Pinpoint the cell where the given text exists, returning its (x, y) midpoint coordinate. 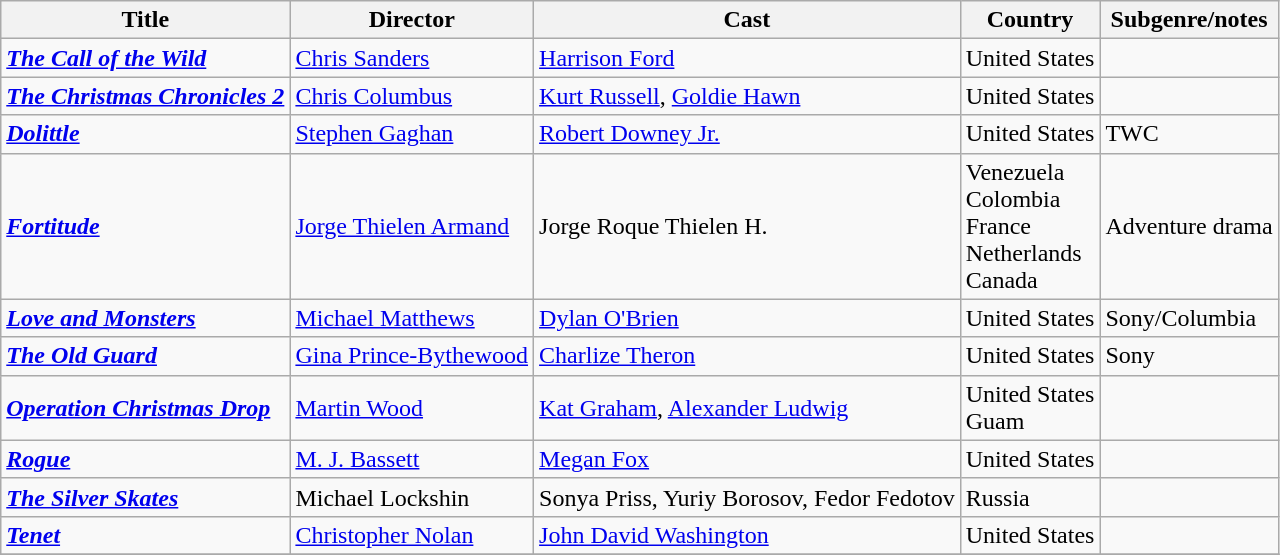
The Old Guard (146, 356)
M. J. Bassett (412, 459)
John David Washington (748, 535)
Robert Downey Jr. (748, 134)
Martin Wood (412, 408)
Fortitude (146, 226)
Gina Prince-Bythewood (412, 356)
Kurt Russell, Goldie Hawn (748, 96)
United StatesGuam (1030, 408)
Megan Fox (748, 459)
Dolittle (146, 134)
Title (146, 20)
Director (412, 20)
Sony/Columbia (1189, 318)
Country (1030, 20)
Love and Monsters (146, 318)
Operation Christmas Drop (146, 408)
Rogue (146, 459)
The Silver Skates (146, 497)
Charlize Theron (748, 356)
Sonya Priss, Yuriy Borosov, Fedor Fedotov (748, 497)
Jorge Roque Thielen H. (748, 226)
The Christmas Chronicles 2 (146, 96)
Chris Sanders (412, 58)
Dylan O'Brien (748, 318)
Venezuela Colombia France Netherlands Canada (1030, 226)
Jorge Thielen Armand (412, 226)
Cast (748, 20)
Tenet (146, 535)
Russia (1030, 497)
Harrison Ford (748, 58)
Subgenre/notes (1189, 20)
Michael Matthews (412, 318)
Adventure drama (1189, 226)
Stephen Gaghan (412, 134)
Sony (1189, 356)
Kat Graham, Alexander Ludwig (748, 408)
Christopher Nolan (412, 535)
Michael Lockshin (412, 497)
TWC (1189, 134)
The Call of the Wild (146, 58)
Chris Columbus (412, 96)
